Scan for the cell matching the given text and deliver its (x, y) coordinate at center. 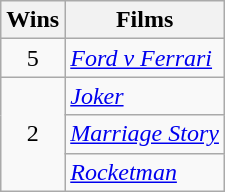
Ford v Ferrari (145, 58)
Joker (145, 96)
5 (33, 58)
Films (145, 20)
Wins (33, 20)
2 (33, 134)
Marriage Story (145, 134)
Rocketman (145, 172)
